Provide the (x, y) coordinate of the cell's center where the given text is located.  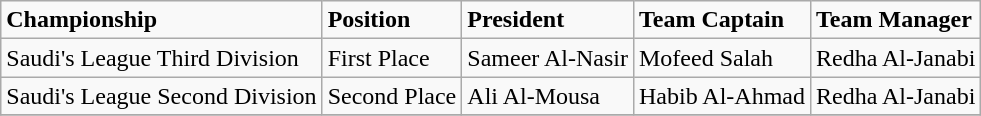
Championship (162, 20)
Habib Al-Ahmad (722, 96)
Ali Al-Mousa (548, 96)
Position (392, 20)
Saudi's League Second Division (162, 96)
Team Captain (722, 20)
First Place (392, 58)
Mofeed Salah (722, 58)
Saudi's League Third Division (162, 58)
President (548, 20)
Team Manager (896, 20)
Second Place (392, 96)
Sameer Al-Nasir (548, 58)
